Identify which cell holds the provided text, then report its [x, y] central coordinate. 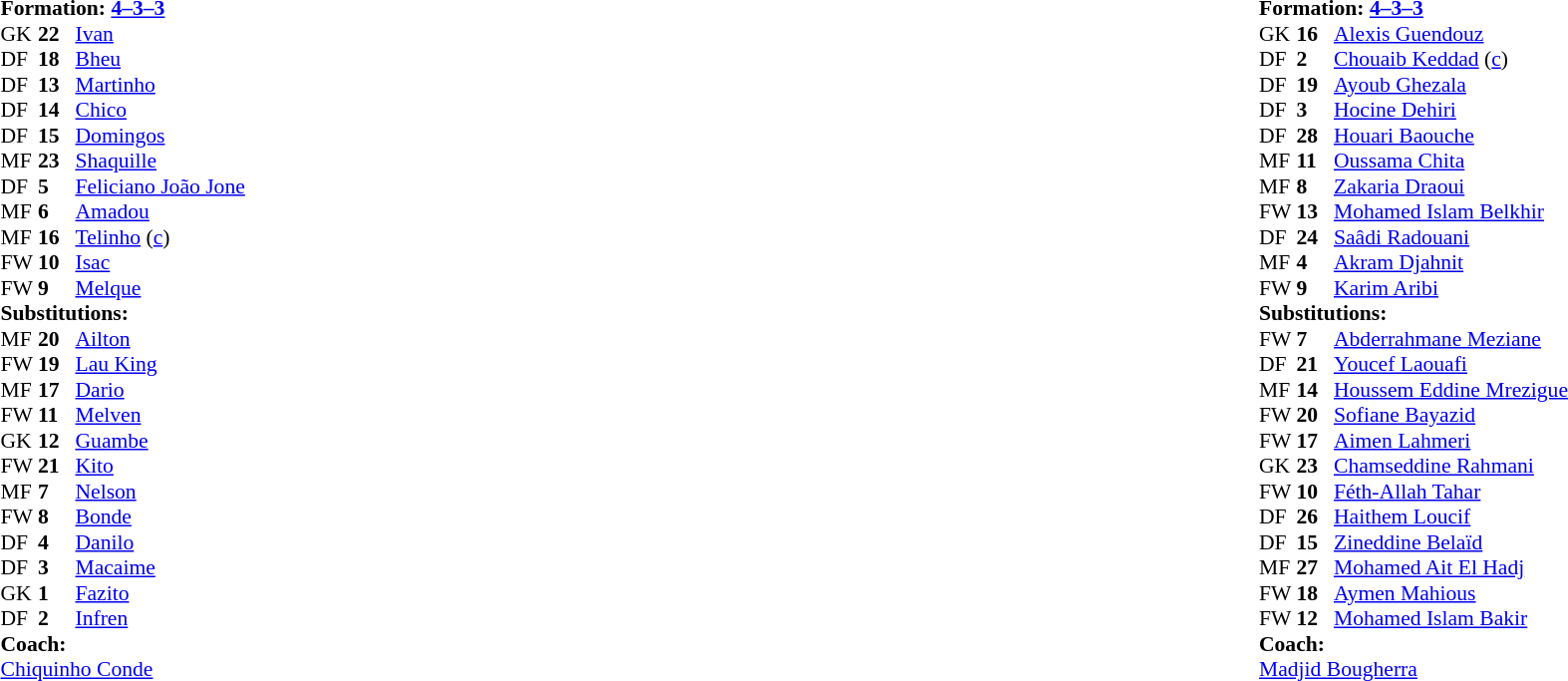
Akram Djahnit [1451, 262]
27 [1315, 567]
Hocine Dehiri [1451, 111]
5 [57, 186]
Infren [160, 619]
Ayoub Ghezala [1451, 85]
Abderrahmane Meziane [1451, 339]
28 [1315, 136]
Zakaria Draoui [1451, 186]
24 [1315, 237]
22 [57, 34]
Danilo [160, 542]
Chamseddine Rahmani [1451, 466]
Telinho (c) [160, 237]
Youcef Laouafi [1451, 364]
Aimen Lahmeri [1451, 441]
Ailton [160, 339]
Karim Aribi [1451, 288]
Saâdi Radouani [1451, 237]
Macaime [160, 567]
Chouaib Keddad (c) [1451, 59]
Domingos [160, 136]
Isac [160, 262]
Lau King [160, 364]
Bheu [160, 59]
6 [57, 212]
Alexis Guendouz [1451, 34]
Nelson [160, 492]
Mohamed Ait El Hadj [1451, 567]
Aymen Mahious [1451, 593]
Feliciano João Jone [160, 186]
26 [1315, 517]
Fazito [160, 593]
Ivan [160, 34]
Houssem Eddine Mrezigue [1451, 390]
Guambe [160, 441]
Haithem Loucif [1451, 517]
Mohamed Islam Belkhir [1451, 212]
Chico [160, 111]
Dario [160, 390]
Melven [160, 416]
Houari Baouche [1451, 136]
Melque [160, 288]
Sofiane Bayazid [1451, 416]
Oussama Chita [1451, 161]
1 [57, 593]
Bonde [160, 517]
Shaquille [160, 161]
Mohamed Islam Bakir [1451, 619]
Zineddine Belaïd [1451, 542]
Amadou [160, 212]
Féth-Allah Tahar [1451, 492]
Martinho [160, 85]
Kito [160, 466]
